From the cell containing the given text, extract its center point as (x, y) coordinate. 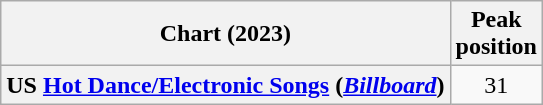
US Hot Dance/Electronic Songs (Billboard) (226, 85)
Peakposition (496, 34)
Chart (2023) (226, 34)
31 (496, 85)
